Search for the cell housing the specified text and yield its (x, y) center coordinate. 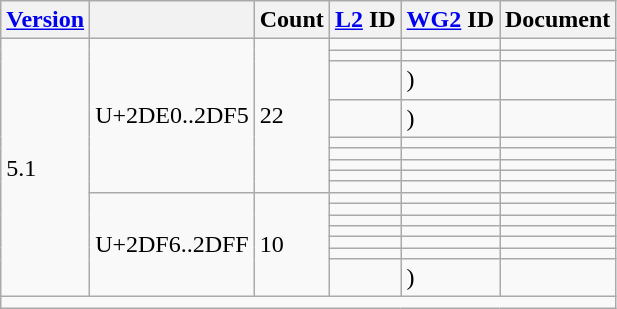
U+2DE0..2DF5 (172, 116)
U+2DF6..2DFF (172, 244)
WG2 ID (450, 20)
Version (46, 20)
Count (292, 20)
22 (292, 116)
L2 ID (365, 20)
Document (558, 20)
5.1 (46, 168)
10 (292, 244)
